Determine the (X, Y) coordinate at the center of the cell enclosing the given text.  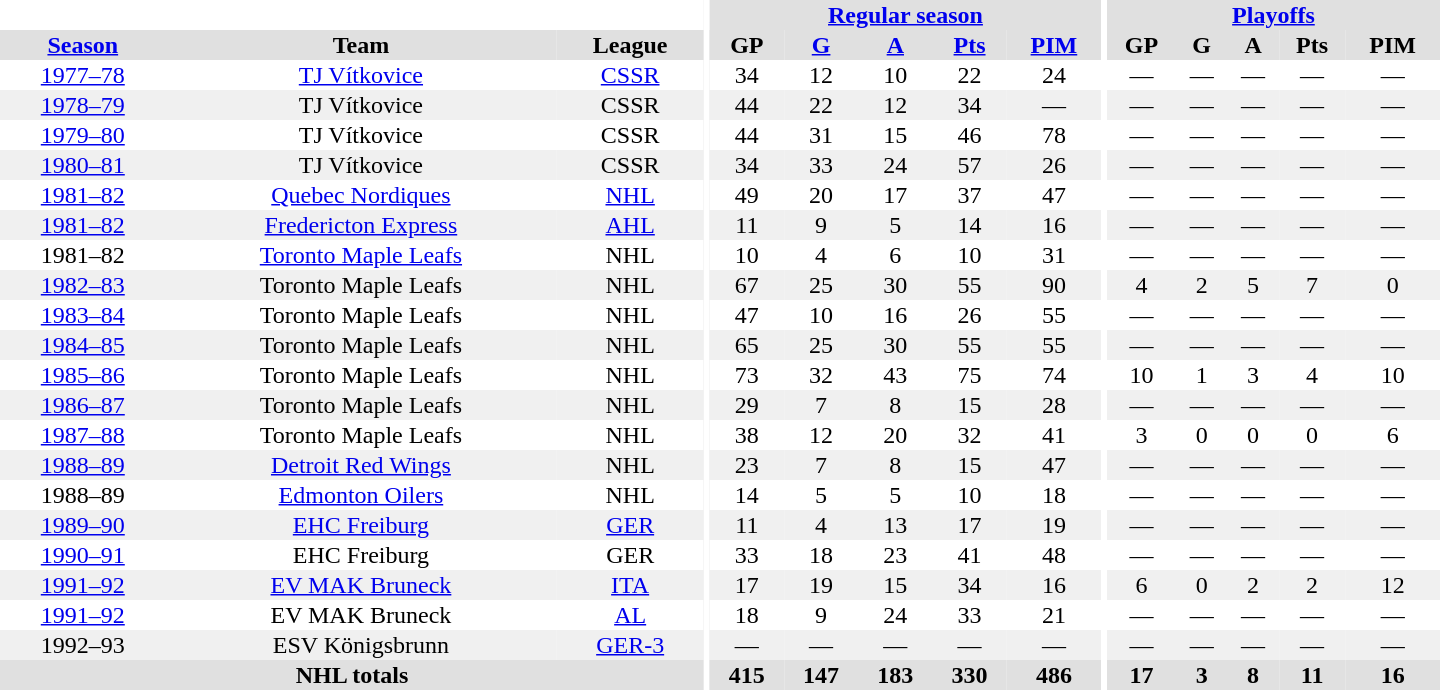
Regular season (906, 15)
65 (747, 345)
Fredericton Express (362, 225)
21 (1054, 615)
1985–86 (83, 375)
1977–78 (83, 75)
1978–79 (83, 105)
1990–91 (83, 555)
Team (362, 45)
48 (1054, 555)
AHL (630, 225)
90 (1054, 285)
415 (747, 675)
147 (821, 675)
57 (969, 165)
73 (747, 375)
74 (1054, 375)
ESV Königsbrunn (362, 645)
1989–90 (83, 525)
1992–93 (83, 645)
29 (747, 405)
1983–84 (83, 315)
League (630, 45)
1 (1202, 375)
49 (747, 195)
28 (1054, 405)
67 (747, 285)
1987–88 (83, 435)
Playoffs (1274, 15)
Detroit Red Wings (362, 465)
Season (83, 45)
183 (895, 675)
1980–81 (83, 165)
Quebec Nordiques (362, 195)
38 (747, 435)
46 (969, 135)
ITA (630, 585)
13 (895, 525)
NHL totals (352, 675)
1982–83 (83, 285)
43 (895, 375)
330 (969, 675)
1979–80 (83, 135)
37 (969, 195)
75 (969, 375)
486 (1054, 675)
1984–85 (83, 345)
1986–87 (83, 405)
78 (1054, 135)
GER-3 (630, 645)
AL (630, 615)
Edmonton Oilers (362, 495)
